Determine the (x, y) coordinate at the center of the cell enclosing the given text.  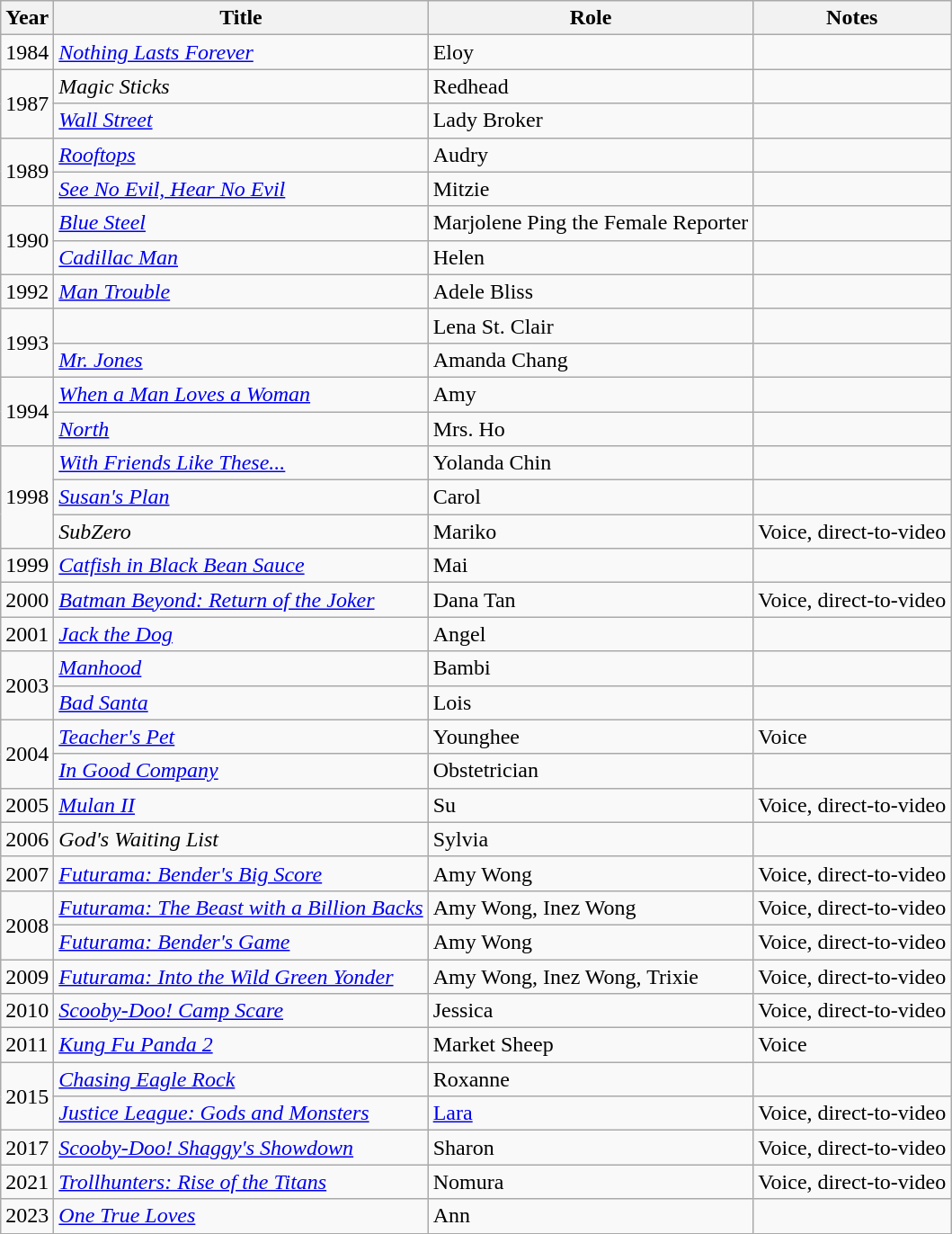
Amy Wong, Inez Wong, Trixie (591, 976)
Lara (591, 1113)
1990 (27, 240)
2006 (27, 839)
Mrs. Ho (591, 429)
2005 (27, 805)
With Friends Like These... (241, 463)
Futurama: Bender's Game (241, 942)
Redhead (591, 86)
Rooftops (241, 155)
Jessica (591, 1011)
Amy Wong, Inez Wong (591, 908)
2010 (27, 1011)
Obstetrician (591, 771)
Market Sheep (591, 1045)
Nothing Lasts Forever (241, 52)
Wall Street (241, 121)
Lena St. Clair (591, 326)
Mitzie (591, 189)
Younghee (591, 737)
Bad Santa (241, 702)
When a Man Loves a Woman (241, 394)
Futurama: Into the Wild Green Yonder (241, 976)
2001 (27, 634)
Roxanne (591, 1079)
Sharon (591, 1148)
Carol (591, 497)
2009 (27, 976)
Adele Bliss (591, 291)
Batman Beyond: Return of the Joker (241, 600)
1993 (27, 343)
Chasing Eagle Rock (241, 1079)
2008 (27, 925)
Scooby-Doo! Camp Scare (241, 1011)
Notes (852, 18)
Teacher's Pet (241, 737)
Amanda Chang (591, 360)
Audry (591, 155)
1984 (27, 52)
2021 (27, 1182)
2004 (27, 754)
Scooby-Doo! Shaggy's Showdown (241, 1148)
In Good Company (241, 771)
One True Loves (241, 1216)
1989 (27, 172)
Marjolene Ping the Female Reporter (591, 223)
Jack the Dog (241, 634)
2015 (27, 1096)
Mai (591, 566)
Cadillac Man (241, 257)
God's Waiting List (241, 839)
2023 (27, 1216)
2007 (27, 873)
Lois (591, 702)
1992 (27, 291)
2000 (27, 600)
1998 (27, 497)
Nomura (591, 1182)
SubZero (241, 532)
Blue Steel (241, 223)
Mariko (591, 532)
Title (241, 18)
Su (591, 805)
Yolanda Chin (591, 463)
Dana Tan (591, 600)
1994 (27, 411)
2003 (27, 685)
Bambi (591, 668)
Angel (591, 634)
Helen (591, 257)
Manhood (241, 668)
1987 (27, 103)
Catfish in Black Bean Sauce (241, 566)
Lady Broker (591, 121)
Mr. Jones (241, 360)
Amy (591, 394)
Kung Fu Panda 2 (241, 1045)
Ann (591, 1216)
2011 (27, 1045)
Futurama: Bender's Big Score (241, 873)
Futurama: The Beast with a Billion Backs (241, 908)
Justice League: Gods and Monsters (241, 1113)
Trollhunters: Rise of the Titans (241, 1182)
Mulan II (241, 805)
1999 (27, 566)
Susan's Plan (241, 497)
Man Trouble (241, 291)
Eloy (591, 52)
Role (591, 18)
See No Evil, Hear No Evil (241, 189)
North (241, 429)
Sylvia (591, 839)
Magic Sticks (241, 86)
Year (27, 18)
2017 (27, 1148)
